Pinpoint the cell where the given text exists, returning its (X, Y) midpoint coordinate. 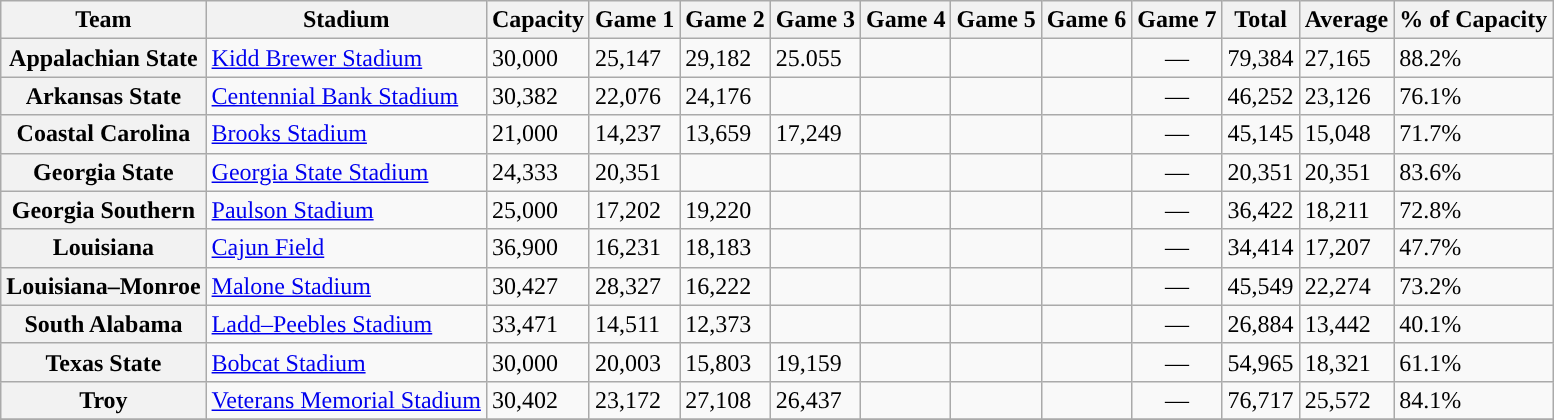
54,965 (1260, 362)
Veterans Memorial Stadium (346, 400)
36,900 (538, 248)
72.8% (1474, 210)
13,442 (1346, 324)
Game 2 (725, 20)
22,076 (634, 96)
76.1% (1474, 96)
13,659 (725, 134)
Total (1260, 20)
25,000 (538, 210)
33,471 (538, 324)
Louisiana–Monroe (104, 286)
79,384 (1260, 58)
61.1% (1474, 362)
27,165 (1346, 58)
18,211 (1346, 210)
24,333 (538, 172)
Game 6 (1086, 20)
24,176 (725, 96)
Stadium (346, 20)
Troy (104, 400)
Arkansas State (104, 96)
76,717 (1260, 400)
Coastal Carolina (104, 134)
30,427 (538, 286)
Ladd–Peebles Stadium (346, 324)
26,437 (815, 400)
Louisiana (104, 248)
Georgia Southern (104, 210)
47.7% (1474, 248)
73.2% (1474, 286)
17,249 (815, 134)
Capacity (538, 20)
Texas State (104, 362)
26,884 (1260, 324)
23,126 (1346, 96)
23,172 (634, 400)
Bobcat Stadium (346, 362)
40.1% (1474, 324)
46,252 (1260, 96)
17,207 (1346, 248)
14,237 (634, 134)
16,222 (725, 286)
Paulson Stadium (346, 210)
Game 7 (1177, 20)
Georgia State (104, 172)
Cajun Field (346, 248)
20,003 (634, 362)
25.055 (815, 58)
36,422 (1260, 210)
Game 1 (634, 20)
17,202 (634, 210)
45,549 (1260, 286)
30,382 (538, 96)
45,145 (1260, 134)
28,327 (634, 286)
% of Capacity (1474, 20)
Game 3 (815, 20)
71.7% (1474, 134)
Team (104, 20)
34,414 (1260, 248)
Brooks Stadium (346, 134)
19,159 (815, 362)
15,803 (725, 362)
12,373 (725, 324)
Georgia State Stadium (346, 172)
South Alabama (104, 324)
30,402 (538, 400)
Game 4 (906, 20)
84.1% (1474, 400)
Appalachian State (104, 58)
88.2% (1474, 58)
Average (1346, 20)
Centennial Bank Stadium (346, 96)
29,182 (725, 58)
14,511 (634, 324)
Kidd Brewer Stadium (346, 58)
18,183 (725, 248)
27,108 (725, 400)
25,572 (1346, 400)
25,147 (634, 58)
19,220 (725, 210)
21,000 (538, 134)
22,274 (1346, 286)
83.6% (1474, 172)
Game 5 (996, 20)
15,048 (1346, 134)
Malone Stadium (346, 286)
16,231 (634, 248)
18,321 (1346, 362)
